Scan for the cell matching the given text and deliver its [X, Y] coordinate at center. 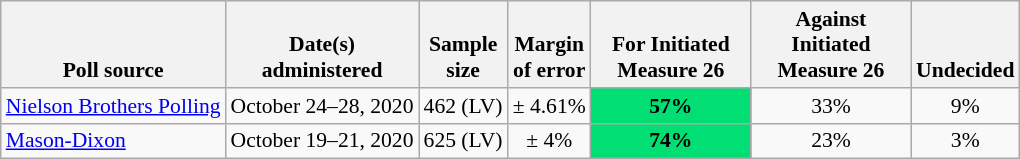
October 19–21, 2020 [322, 141]
± 4% [550, 141]
For Initiated Measure 26 [671, 44]
Nielson Brothers Polling [114, 106]
Marginof error [550, 44]
Samplesize [464, 44]
Against Initiated Measure 26 [831, 44]
Date(s)administered [322, 44]
33% [831, 106]
57% [671, 106]
23% [831, 141]
9% [965, 106]
Mason-Dixon [114, 141]
462 (LV) [464, 106]
3% [965, 141]
74% [671, 141]
625 (LV) [464, 141]
Poll source [114, 44]
Undecided [965, 44]
± 4.61% [550, 106]
October 24–28, 2020 [322, 106]
